Pinpoint the cell where the given text exists, returning its (X, Y) midpoint coordinate. 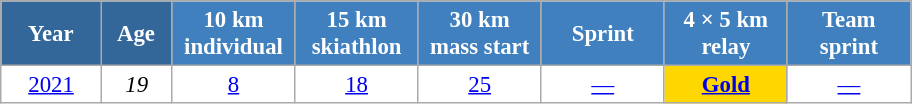
10 km individual (234, 34)
2021 (52, 85)
30 km mass start (480, 34)
15 km skiathlon (356, 34)
25 (480, 85)
4 × 5 km relay (726, 34)
8 (234, 85)
Team sprint (848, 34)
Gold (726, 85)
Sprint (602, 34)
Year (52, 34)
Age (136, 34)
19 (136, 85)
18 (356, 85)
